Determine the (X, Y) coordinate at the center of the cell enclosing the given text.  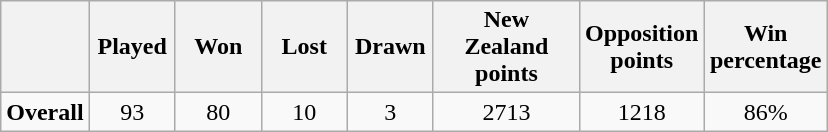
10 (304, 112)
1218 (641, 112)
New Zealand points (506, 47)
Won (218, 47)
2713 (506, 112)
3 (390, 112)
80 (218, 112)
93 (132, 112)
Overall (45, 112)
86% (766, 112)
Drawn (390, 47)
Opposition points (641, 47)
Played (132, 47)
Lost (304, 47)
Win percentage (766, 47)
